Scan for the cell matching the given text and deliver its (X, Y) coordinate at center. 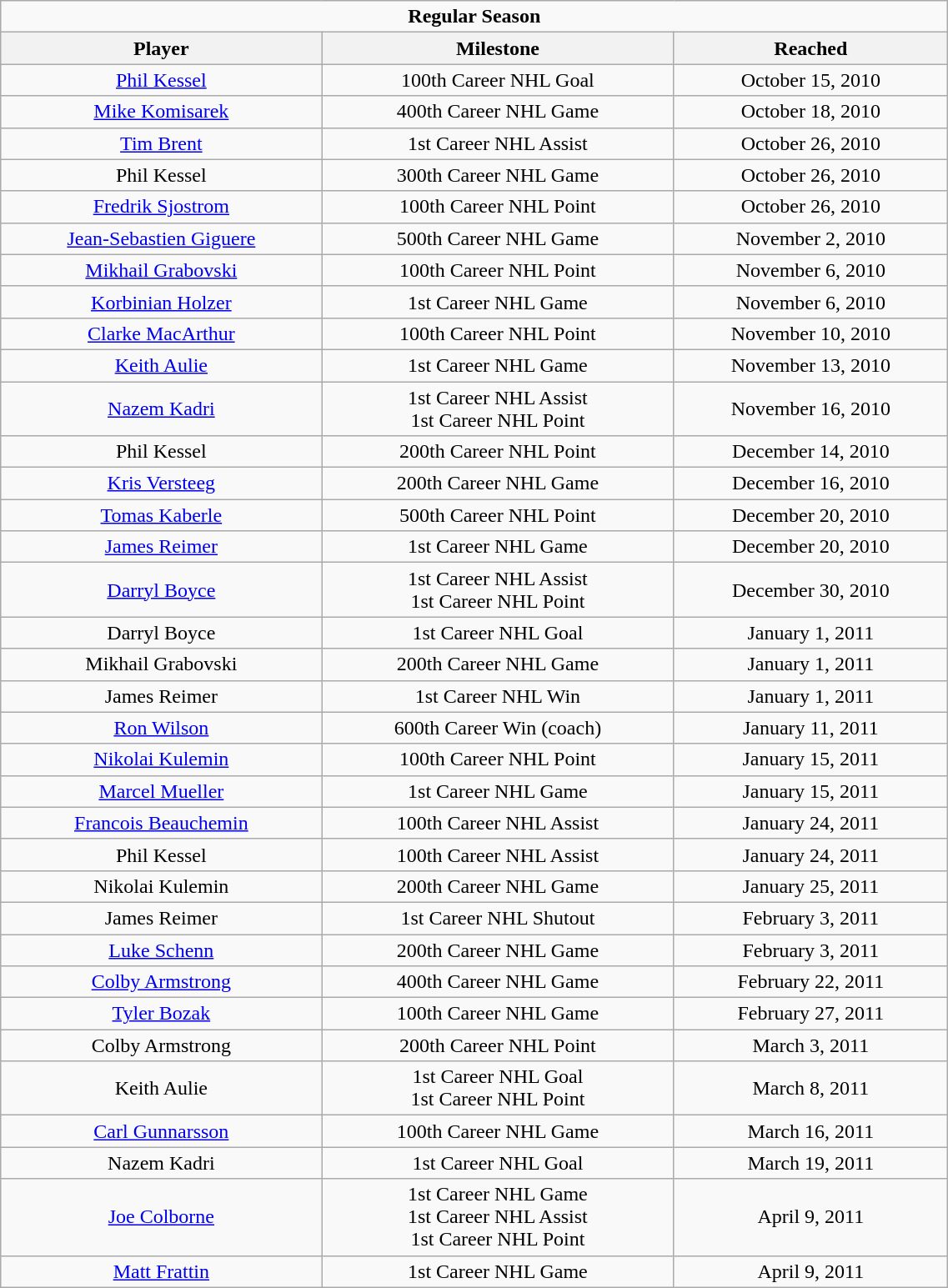
Jean-Sebastien Giguere (162, 238)
October 18, 2010 (810, 112)
Kris Versteeg (162, 484)
March 19, 2011 (810, 1163)
January 25, 2011 (810, 886)
December 30, 2010 (810, 590)
November 13, 2010 (810, 365)
March 3, 2011 (810, 1045)
October 15, 2010 (810, 80)
January 11, 2011 (810, 728)
Milestone (498, 48)
1st Career NHL Assist (498, 143)
Tomas Kaberle (162, 515)
December 14, 2010 (810, 452)
February 27, 2011 (810, 1014)
November 16, 2010 (810, 408)
Matt Frattin (162, 1271)
November 2, 2010 (810, 238)
March 8, 2011 (810, 1089)
1st Career NHL Game1st Career NHL Assist1st Career NHL Point (498, 1217)
Tim Brent (162, 143)
Clarke MacArthur (162, 333)
March 16, 2011 (810, 1131)
Mike Komisarek (162, 112)
February 22, 2011 (810, 982)
1st Career NHL Goal1st Career NHL Point (498, 1089)
Joe Colborne (162, 1217)
November 10, 2010 (810, 333)
Carl Gunnarsson (162, 1131)
Player (162, 48)
Francois Beauchemin (162, 823)
December 16, 2010 (810, 484)
Regular Season (474, 17)
Ron Wilson (162, 728)
600th Career Win (coach) (498, 728)
300th Career NHL Game (498, 175)
500th Career NHL Point (498, 515)
500th Career NHL Game (498, 238)
Tyler Bozak (162, 1014)
1st Career NHL Win (498, 696)
Korbinian Holzer (162, 302)
Reached (810, 48)
Fredrik Sjostrom (162, 207)
Marcel Mueller (162, 791)
100th Career NHL Goal (498, 80)
1st Career NHL Shutout (498, 918)
Luke Schenn (162, 950)
